Output the [X, Y] coordinate of the center of the cell containing the given text.  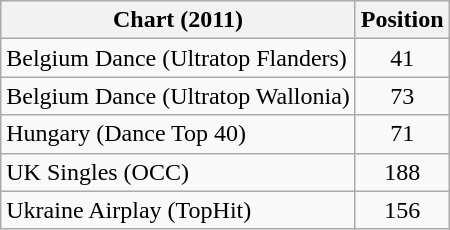
71 [402, 134]
73 [402, 96]
Chart (2011) [178, 20]
188 [402, 172]
UK Singles (OCC) [178, 172]
Belgium Dance (Ultratop Flanders) [178, 58]
41 [402, 58]
Ukraine Airplay (TopHit) [178, 210]
Hungary (Dance Top 40) [178, 134]
Belgium Dance (Ultratop Wallonia) [178, 96]
156 [402, 210]
Position [402, 20]
